Pinpoint the cell where the given text exists, returning its [X, Y] midpoint coordinate. 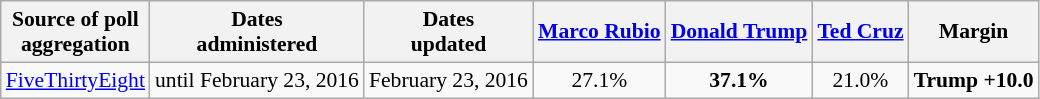
Datesupdated [448, 32]
37.1% [740, 80]
Ted Cruz [860, 32]
February 23, 2016 [448, 80]
Marco Rubio [600, 32]
Margin [974, 32]
FiveThirtyEight [76, 80]
Datesadministered [257, 32]
27.1% [600, 80]
Donald Trump [740, 32]
until February 23, 2016 [257, 80]
Trump +10.0 [974, 80]
21.0% [860, 80]
Source of pollaggregation [76, 32]
